From the cell containing the given text, extract its center point as (X, Y) coordinate. 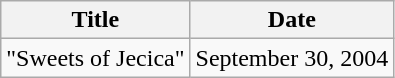
Title (96, 20)
Date (292, 20)
"Sweets of Jecica" (96, 58)
September 30, 2004 (292, 58)
